Return (X, Y) of the center of cell containing provided text 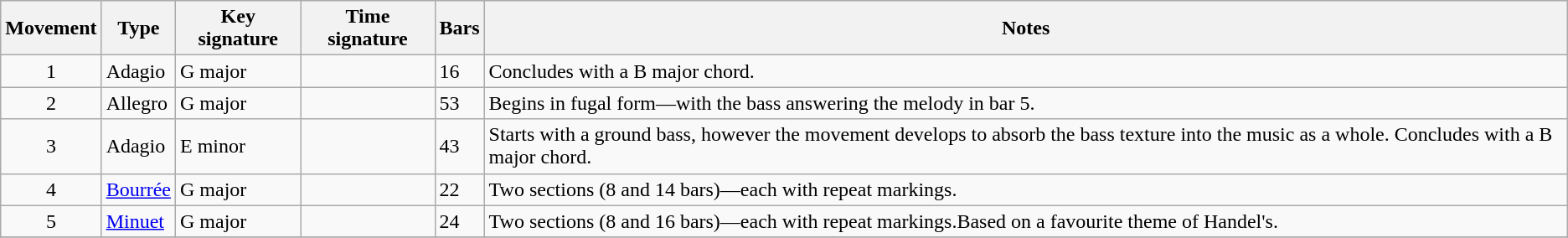
Time signature (368, 28)
Bourrée (138, 189)
Two sections (8 and 16 bars)—each with repeat markings.Based on a favourite theme of Handel's. (1025, 221)
16 (459, 71)
43 (459, 146)
2 (51, 103)
Notes (1025, 28)
24 (459, 221)
Type (138, 28)
Two sections (8 and 14 bars)—each with repeat markings. (1025, 189)
3 (51, 146)
Bars (459, 28)
Minuet (138, 221)
E minor (238, 146)
Starts with a ground bass, however the movement develops to absorb the bass texture into the music as a whole. Concludes with a B major chord. (1025, 146)
Key signature (238, 28)
Movement (51, 28)
5 (51, 221)
Concludes with a B major chord. (1025, 71)
53 (459, 103)
Begins in fugal form—with the bass answering the melody in bar 5. (1025, 103)
Allegro (138, 103)
4 (51, 189)
22 (459, 189)
1 (51, 71)
